Search for the cell housing the specified text and yield its [x, y] center coordinate. 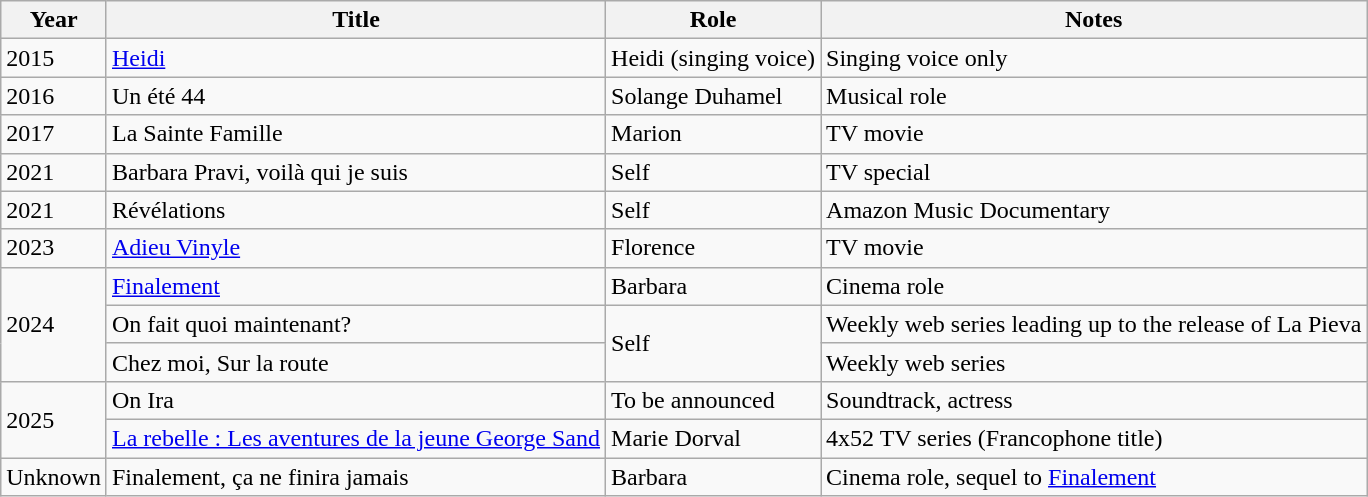
4x52 TV series (Francophone title) [1094, 438]
Title [356, 20]
Amazon Music Documentary [1094, 210]
Cinema role, sequel to Finalement [1094, 477]
TV special [1094, 172]
2017 [54, 134]
Barbara Pravi, voilà qui je suis [356, 172]
Finalement [356, 286]
La rebelle : Les aventures de la jeune George Sand [356, 438]
Finalement, ça ne finira jamais [356, 477]
Heidi [356, 58]
On Ira [356, 400]
2016 [54, 96]
Florence [714, 248]
Révélations [356, 210]
Musical role [1094, 96]
Solange Duhamel [714, 96]
Cinema role [1094, 286]
Heidi (singing voice) [714, 58]
Chez moi, Sur la route [356, 362]
2024 [54, 324]
2025 [54, 419]
Weekly web series leading up to the release of La Pieva [1094, 324]
2015 [54, 58]
Year [54, 20]
Weekly web series [1094, 362]
La Sainte Famille [356, 134]
On fait quoi maintenant? [356, 324]
Adieu Vinyle [356, 248]
To be announced [714, 400]
Role [714, 20]
Un été 44 [356, 96]
Unknown [54, 477]
Marie Dorval [714, 438]
Singing voice only [1094, 58]
Soundtrack, actress [1094, 400]
Marion [714, 134]
Notes [1094, 20]
2023 [54, 248]
